Return (X, Y) of the center of cell containing provided text 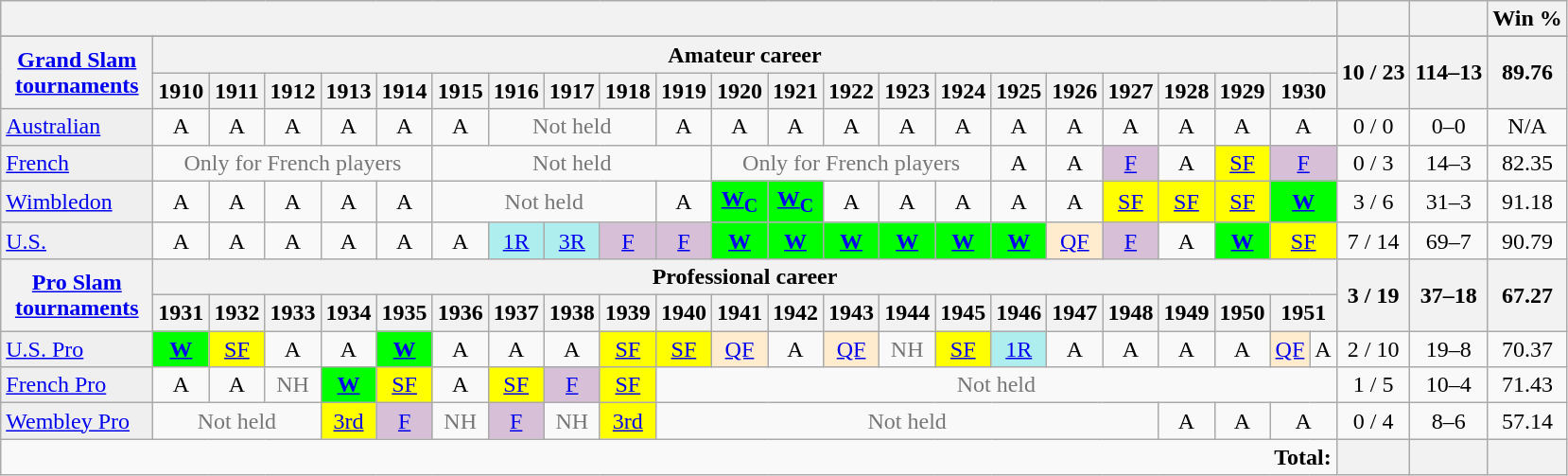
1924 (963, 91)
1942 (796, 313)
1937 (516, 313)
3 / 6 (1373, 202)
31–3 (1449, 202)
1921 (796, 91)
1926 (1074, 91)
1947 (1074, 313)
1925 (1019, 91)
1948 (1131, 313)
U.S. Pro (78, 349)
1932 (236, 313)
Wimbledon (78, 202)
114–13 (1449, 73)
8–6 (1449, 421)
1950 (1243, 313)
1928 (1186, 91)
U.S. (78, 240)
1946 (1019, 313)
69–7 (1449, 240)
Total: (669, 457)
1911 (236, 91)
19–8 (1449, 349)
1916 (516, 91)
0 / 0 (1373, 127)
1949 (1186, 313)
Amateur career (745, 55)
1940 (683, 313)
1938 (571, 313)
1920 (740, 91)
1922 (851, 91)
0 / 3 (1373, 163)
1917 (571, 91)
Pro Slam tournaments (78, 294)
French Pro (78, 385)
70.37 (1528, 349)
1951 (1303, 313)
1910 (182, 91)
82.35 (1528, 163)
Professional career (745, 276)
N/A (1528, 127)
3 / 19 (1373, 294)
1919 (683, 91)
1939 (628, 313)
71.43 (1528, 385)
French (78, 163)
Grand Slam tournaments (78, 73)
1918 (628, 91)
1935 (405, 313)
1914 (405, 91)
1930 (1303, 91)
90.79 (1528, 240)
14–3 (1449, 163)
10 / 23 (1373, 73)
10–4 (1449, 385)
91.18 (1528, 202)
1934 (348, 313)
37–18 (1449, 294)
Australian (78, 127)
1943 (851, 313)
3R (571, 240)
2 / 10 (1373, 349)
1936 (460, 313)
7 / 14 (1373, 240)
1945 (963, 313)
1915 (460, 91)
1927 (1131, 91)
0 / 4 (1373, 421)
1944 (908, 313)
1941 (740, 313)
1931 (182, 313)
1912 (293, 91)
1929 (1243, 91)
1913 (348, 91)
57.14 (1528, 421)
1 / 5 (1373, 385)
67.27 (1528, 294)
1923 (908, 91)
Wembley Pro (78, 421)
0–0 (1449, 127)
Win % (1528, 19)
1933 (293, 313)
89.76 (1528, 73)
